Identify which cell holds the provided text, then report its [X, Y] central coordinate. 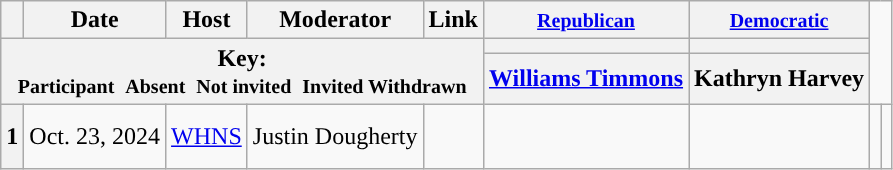
Democratic [780, 20]
Date [95, 20]
1 [12, 136]
WHNS [207, 136]
Link [453, 20]
Host [207, 20]
Republican [586, 20]
Justin Dougherty [335, 136]
Key: Participant Absent Not invited Invited Withdrawn [242, 72]
Williams Timmons [586, 78]
Moderator [335, 20]
Oct. 23, 2024 [95, 136]
Kathryn Harvey [780, 78]
